Extract the (x, y) coordinate from the center of the cell holding the provided text.  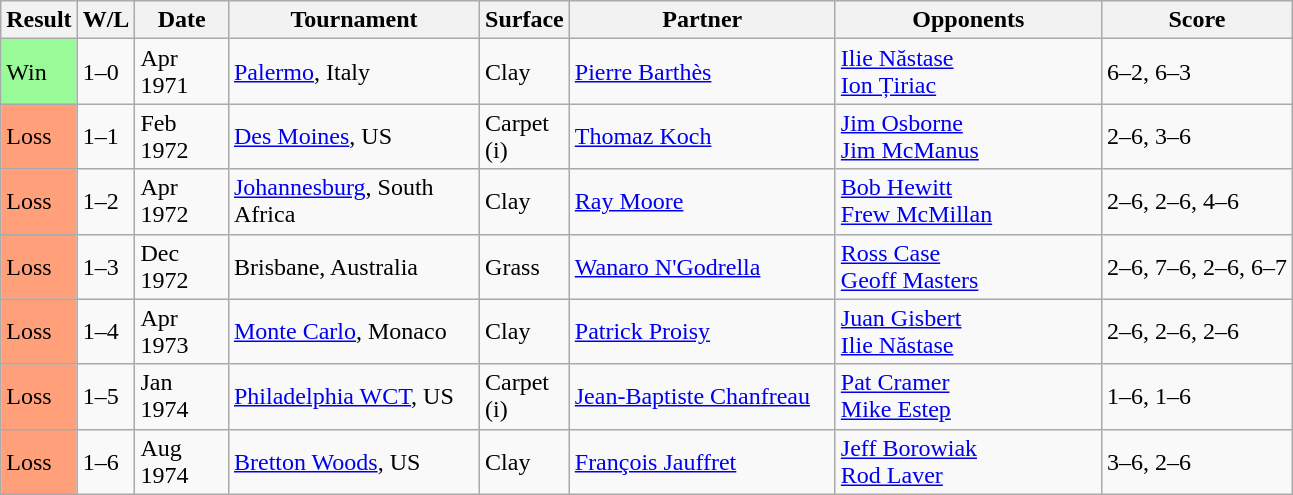
Pat Cramer Mike Estep (968, 396)
1–4 (106, 332)
Apr 1972 (182, 202)
Surface (525, 20)
Ilie Năstase Ion Țiriac (968, 72)
Aug 1974 (182, 462)
1–2 (106, 202)
Date (182, 20)
Patrick Proisy (702, 332)
Johannesburg, South Africa (354, 202)
Tournament (354, 20)
1–3 (106, 266)
1–0 (106, 72)
Pierre Barthès (702, 72)
Score (1196, 20)
Jean-Baptiste Chanfreau (702, 396)
Bretton Woods, US (354, 462)
1–6, 1–6 (1196, 396)
Bob Hewitt Frew McMillan (968, 202)
W/L (106, 20)
6–2, 6–3 (1196, 72)
Thomaz Koch (702, 136)
Jan 1974 (182, 396)
Des Moines, US (354, 136)
2–6, 3–6 (1196, 136)
1–5 (106, 396)
Apr 1973 (182, 332)
Dec 1972 (182, 266)
Win (39, 72)
Feb 1972 (182, 136)
Ross Case Geoff Masters (968, 266)
Jeff Borowiak Rod Laver (968, 462)
2–6, 2–6, 4–6 (1196, 202)
Result (39, 20)
Monte Carlo, Monaco (354, 332)
Opponents (968, 20)
1–1 (106, 136)
1–6 (106, 462)
François Jauffret (702, 462)
2–6, 2–6, 2–6 (1196, 332)
Wanaro N'Godrella (702, 266)
Apr 1971 (182, 72)
Partner (702, 20)
3–6, 2–6 (1196, 462)
Juan Gisbert Ilie Năstase (968, 332)
Philadelphia WCT, US (354, 396)
Ray Moore (702, 202)
Jim Osborne Jim McManus (968, 136)
Palermo, Italy (354, 72)
Brisbane, Australia (354, 266)
Grass (525, 266)
2–6, 7–6, 2–6, 6–7 (1196, 266)
